Provide the [X, Y] coordinate of the cell's center where the given text is located.  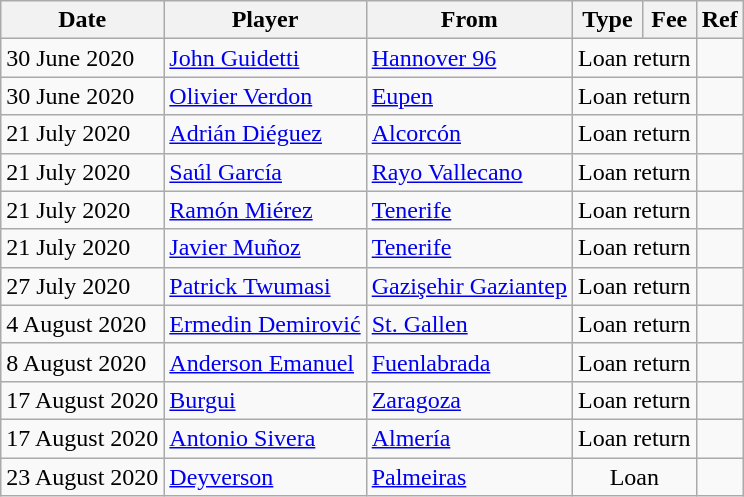
From [469, 20]
Alcorcón [469, 134]
Eupen [469, 96]
Patrick Twumasi [265, 286]
Adrián Diéguez [265, 134]
Javier Muñoz [265, 248]
Loan [634, 477]
Zaragoza [469, 400]
St. Gallen [469, 324]
Antonio Sivera [265, 438]
Olivier Verdon [265, 96]
4 August 2020 [82, 324]
Type [607, 20]
Palmeiras [469, 477]
Almería [469, 438]
John Guidetti [265, 58]
Deyverson [265, 477]
Fee [669, 20]
Gazişehir Gaziantep [469, 286]
Rayo Vallecano [469, 172]
27 July 2020 [82, 286]
Date [82, 20]
Ramón Miérez [265, 210]
Burgui [265, 400]
Fuenlabrada [469, 362]
23 August 2020 [82, 477]
8 August 2020 [82, 362]
Ermedin Demirović [265, 324]
Anderson Emanuel [265, 362]
Hannover 96 [469, 58]
Ref [720, 20]
Saúl García [265, 172]
Player [265, 20]
